Determine the [X, Y] coordinate at the center of the cell enclosing the given text.  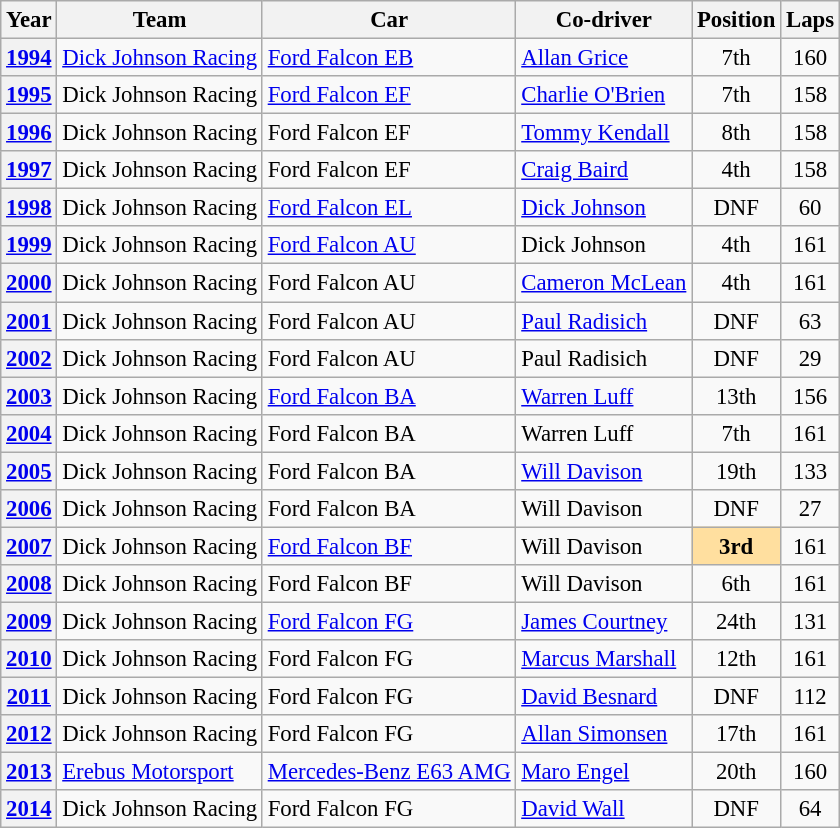
131 [810, 621]
2013 [29, 772]
133 [810, 471]
13th [736, 396]
James Courtney [604, 621]
19th [736, 471]
Allan Grice [604, 58]
2009 [29, 621]
Car [389, 20]
2011 [29, 697]
24th [736, 621]
2012 [29, 734]
Position [736, 20]
Craig Baird [604, 170]
156 [810, 396]
2007 [29, 546]
1995 [29, 95]
60 [810, 208]
Year [29, 20]
2004 [29, 433]
Co-driver [604, 20]
2008 [29, 584]
Charlie O'Brien [604, 95]
12th [736, 659]
2001 [29, 321]
17th [736, 734]
1996 [29, 133]
Ford Falcon EL [389, 208]
2010 [29, 659]
29 [810, 358]
27 [810, 509]
64 [810, 809]
Tommy Kendall [604, 133]
2005 [29, 471]
Maro Engel [604, 772]
2006 [29, 509]
Marcus Marshall [604, 659]
Team [160, 20]
Cameron McLean [604, 283]
6th [736, 584]
2000 [29, 283]
1997 [29, 170]
2003 [29, 396]
2002 [29, 358]
20th [736, 772]
David Wall [604, 809]
Allan Simonsen [604, 734]
2014 [29, 809]
112 [810, 697]
63 [810, 321]
3rd [736, 546]
Erebus Motorsport [160, 772]
8th [736, 133]
1994 [29, 58]
Ford Falcon EB [389, 58]
David Besnard [604, 697]
1998 [29, 208]
Mercedes-Benz E63 AMG [389, 772]
1999 [29, 245]
Laps [810, 20]
